Pinpoint the cell where the given text exists, returning its (x, y) midpoint coordinate. 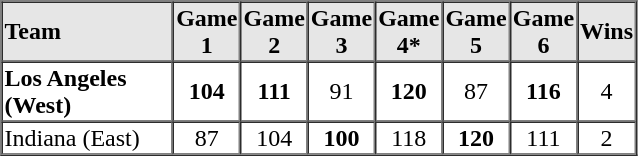
Game 3 (342, 32)
Game 5 (476, 32)
100 (342, 138)
Game 2 (274, 32)
Team (88, 32)
116 (544, 92)
Game 1 (206, 32)
118 (408, 138)
91 (342, 92)
4 (606, 92)
Wins (606, 32)
Game 4* (408, 32)
Los Angeles (West) (88, 92)
Indiana (East) (88, 138)
Game 6 (544, 32)
2 (606, 138)
